Locate the cell with the specified text and output its (X, Y) center coordinate. 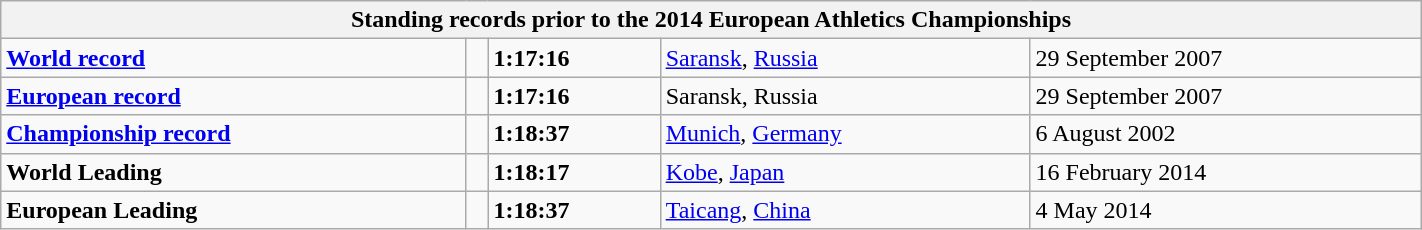
6 August 2002 (1226, 134)
European Leading (234, 210)
Munich, Germany (845, 134)
Taicang, China (845, 210)
4 May 2014 (1226, 210)
Standing records prior to the 2014 European Athletics Championships (711, 20)
16 February 2014 (1226, 172)
Kobe, Japan (845, 172)
Championship record (234, 134)
1:18:17 (574, 172)
World Leading (234, 172)
European record (234, 96)
World record (234, 58)
